Extract the [x, y] coordinate from the center of the cell holding the provided text.  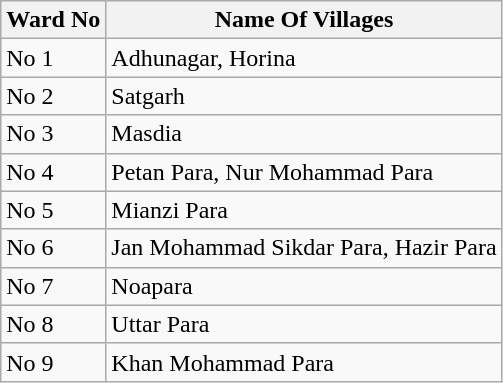
Adhunagar, Horina [304, 58]
Petan Para, Nur Mohammad Para [304, 172]
Noapara [304, 286]
No 5 [54, 210]
No 3 [54, 134]
Name Of Villages [304, 20]
No 2 [54, 96]
No 8 [54, 324]
No 6 [54, 248]
Masdia [304, 134]
No 1 [54, 58]
Uttar Para [304, 324]
No 7 [54, 286]
Satgarh [304, 96]
No 4 [54, 172]
Ward No [54, 20]
Mianzi Para [304, 210]
No 9 [54, 362]
Jan Mohammad Sikdar Para, Hazir Para [304, 248]
Khan Mohammad Para [304, 362]
